From the cell containing the given text, extract its center point as [X, Y] coordinate. 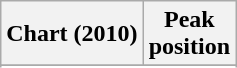
Chart (2010) [72, 34]
Peakposition [189, 34]
